Return (X, Y) of the center of cell containing provided text 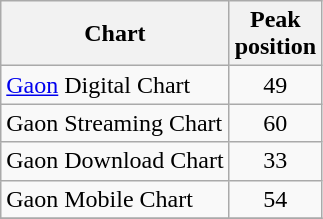
33 (275, 161)
54 (275, 199)
Gaon Digital Chart (115, 85)
Gaon Mobile Chart (115, 199)
49 (275, 85)
Gaon Download Chart (115, 161)
Gaon Streaming Chart (115, 123)
Peakposition (275, 34)
Chart (115, 34)
60 (275, 123)
